Identify which cell holds the provided text, then report its [x, y] central coordinate. 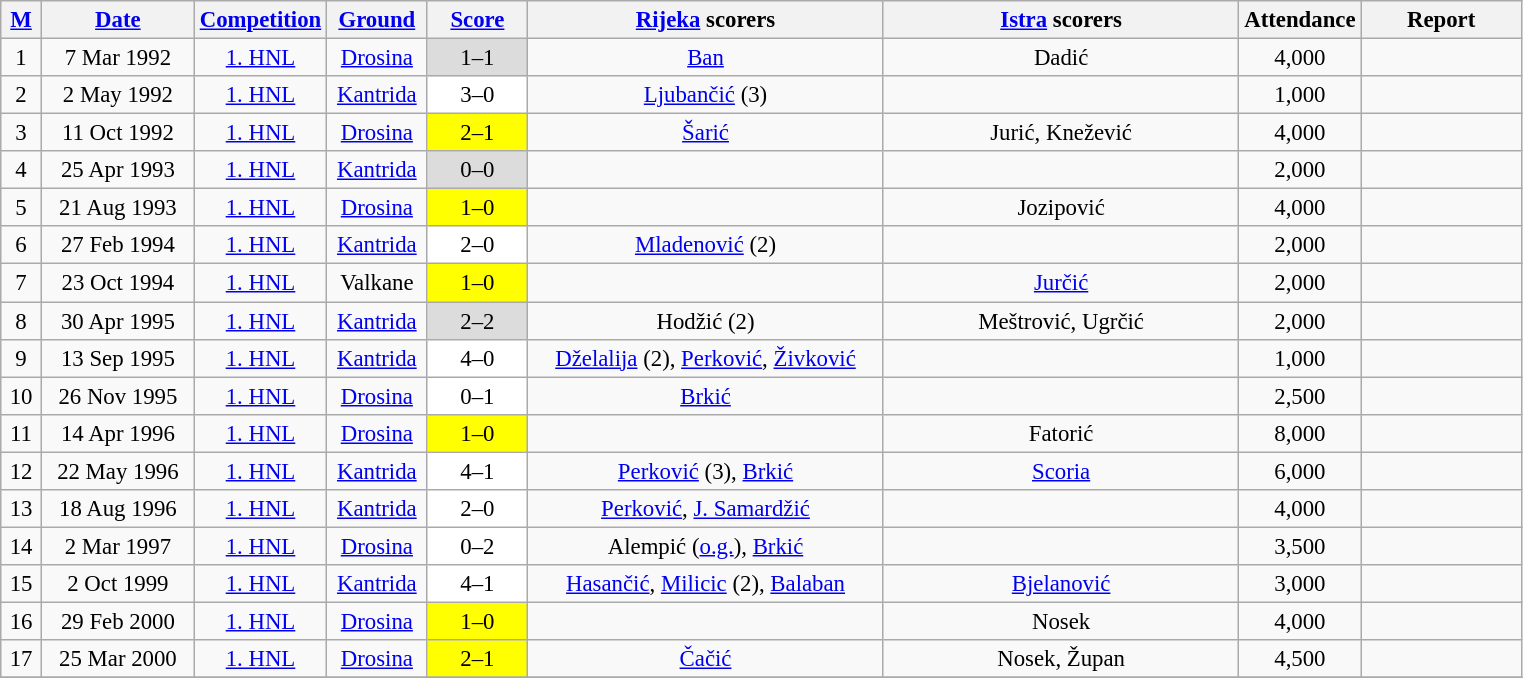
8,000 [1300, 433]
12 [22, 471]
Alempić (o.g.), Brkić [706, 546]
Nosek [1061, 621]
Competition [260, 20]
Bjelanović [1061, 584]
4–0 [478, 358]
2 May 1992 [118, 95]
Hodžić (2) [706, 321]
Dadić [1061, 58]
13 [22, 509]
0–2 [478, 546]
Ljubančić (3) [706, 95]
Ground [378, 20]
27 Feb 1994 [118, 245]
5 [22, 208]
Jurić, Knežević [1061, 133]
3–0 [478, 95]
4 [22, 170]
Ban [706, 58]
Mladenović (2) [706, 245]
26 Nov 1995 [118, 396]
9 [22, 358]
2,500 [1300, 396]
Brkić [706, 396]
0–0 [478, 170]
2 Mar 1997 [118, 546]
3 [22, 133]
Čačić [706, 659]
Valkane [378, 283]
6 [22, 245]
Perković (3), Brkić [706, 471]
16 [22, 621]
7 Mar 1992 [118, 58]
Score [478, 20]
2–2 [478, 321]
Jurčić [1061, 283]
22 May 1996 [118, 471]
Šarić [706, 133]
Nosek, Župan [1061, 659]
29 Feb 2000 [118, 621]
Date [118, 20]
30 Apr 1995 [118, 321]
10 [22, 396]
M [22, 20]
Dželalija (2), Perković, Živković [706, 358]
1–1 [478, 58]
25 Mar 2000 [118, 659]
11 Oct 1992 [118, 133]
3,000 [1300, 584]
18 Aug 1996 [118, 509]
2 Oct 1999 [118, 584]
17 [22, 659]
4,500 [1300, 659]
2 [22, 95]
Rijeka scorers [706, 20]
Perković, J. Samardžić [706, 509]
6,000 [1300, 471]
25 Apr 1993 [118, 170]
7 [22, 283]
15 [22, 584]
11 [22, 433]
Meštrović, Ugrčić [1061, 321]
Jozipović [1061, 208]
14 Apr 1996 [118, 433]
Fatorić [1061, 433]
13 Sep 1995 [118, 358]
8 [22, 321]
Hasančić, Milicic (2), Balaban [706, 584]
Istra scorers [1061, 20]
Scoria [1061, 471]
23 Oct 1994 [118, 283]
1 [22, 58]
21 Aug 1993 [118, 208]
3,500 [1300, 546]
0–1 [478, 396]
Attendance [1300, 20]
Report [1442, 20]
14 [22, 546]
